Return the (X, Y) coordinate for the center point of the cell that contains the specified text.  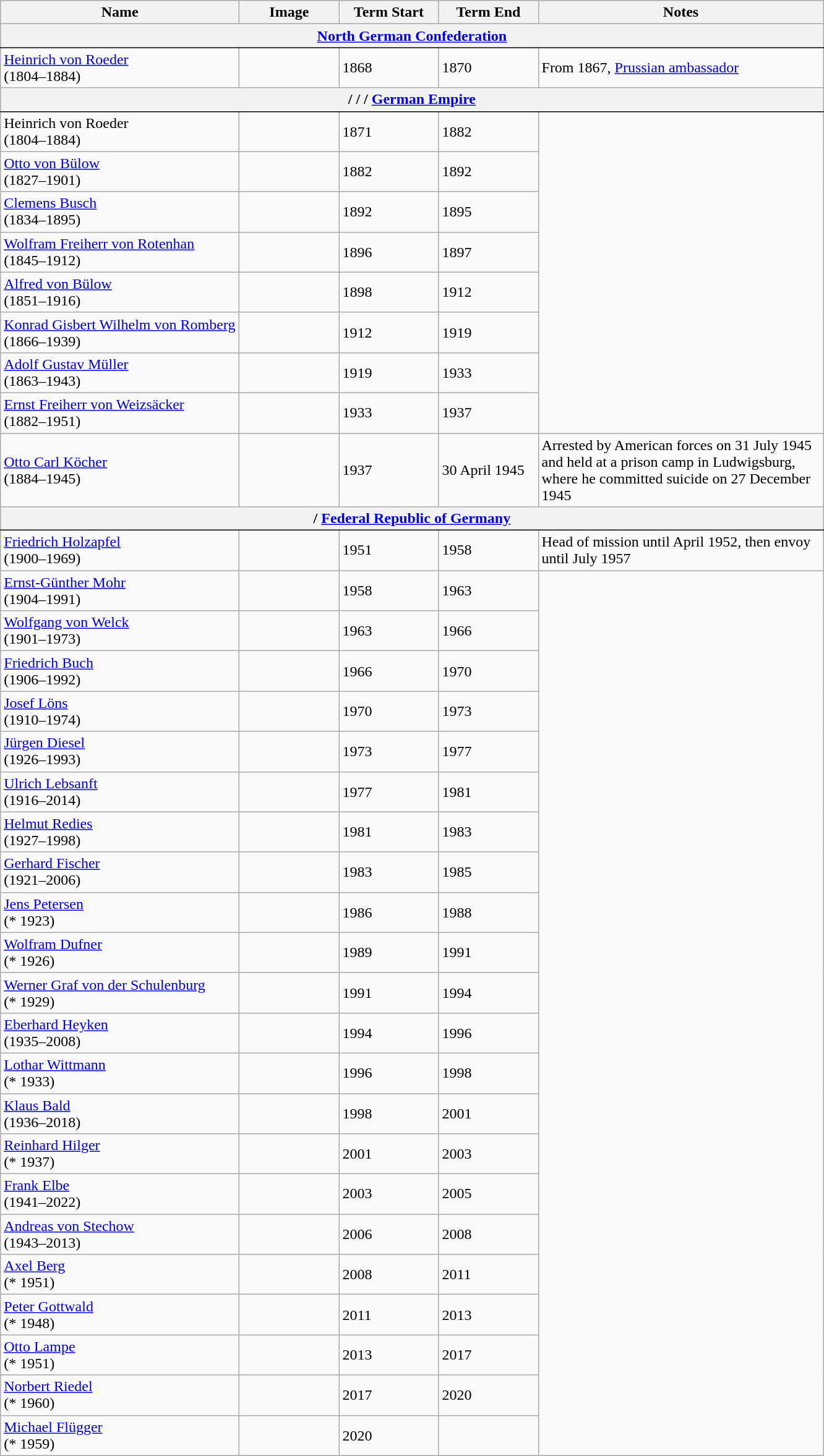
/ Federal Republic of Germany (412, 519)
1986 (388, 913)
Arrested by American forces on 31 July 1945 and held at a prison camp in Ludwigsburg, where he committed suicide on 27 December 1945 (680, 470)
30 April 1945 (489, 470)
From 1867, Prussian ambassador (680, 68)
Ulrich Lebsanft(1916–2014) (120, 791)
Image (290, 12)
Peter Gottwald(* 1948) (120, 1314)
Term End (489, 12)
Lothar Wittmann(* 1933) (120, 1073)
Jens Petersen(* 1923) (120, 913)
North German Confederation (412, 36)
Werner Graf von der Schulenburg(* 1929) (120, 993)
Clemens Busch(1834–1895) (120, 211)
Frank Elbe(1941–2022) (120, 1194)
1898 (388, 292)
Axel Berg(* 1951) (120, 1275)
Josef Löns(1910–1974) (120, 711)
1988 (489, 913)
Friedrich Holzapfel(1900–1969) (120, 550)
Norbert Riedel(* 1960) (120, 1395)
1897 (489, 252)
Wolfram Dufner(* 1926) (120, 952)
1989 (388, 952)
/ / / German Empire (412, 100)
Adolf Gustav Müller(1863–1943) (120, 372)
Gerhard Fischer(1921–2006) (120, 872)
Wolfgang von Welck(1901–1973) (120, 631)
Jürgen Diesel(1926–1993) (120, 752)
1951 (388, 550)
Ernst-Günther Mohr(1904–1991) (120, 591)
1868 (388, 68)
Friedrich Buch(1906–1992) (120, 671)
Eberhard Heyken(1935–2008) (120, 1032)
Andreas von Stechow(1943–2013) (120, 1234)
Otto Lampe(* 1951) (120, 1355)
Michael Flügger(* 1959) (120, 1436)
Term Start (388, 12)
Alfred von Bülow(1851–1916) (120, 292)
1896 (388, 252)
Klaus Bald(1936–2018) (120, 1113)
2006 (388, 1234)
Reinhard Hilger(* 1937) (120, 1154)
Konrad Gisbert Wilhelm von Romberg(1866–1939) (120, 333)
Ernst Freiherr von Weizsäcker(1882–1951) (120, 413)
Notes (680, 12)
Wolfram Freiherr von Rotenhan(1845–1912) (120, 252)
1895 (489, 211)
Helmut Redies(1927–1998) (120, 832)
1985 (489, 872)
2005 (489, 1194)
Head of mission until April 1952, then envoy until July 1957 (680, 550)
1870 (489, 68)
1871 (388, 131)
Name (120, 12)
Otto Carl Köcher(1884–1945) (120, 470)
Otto von Bülow (1827–1901) (120, 172)
